Return (x, y) of the center of cell containing provided text 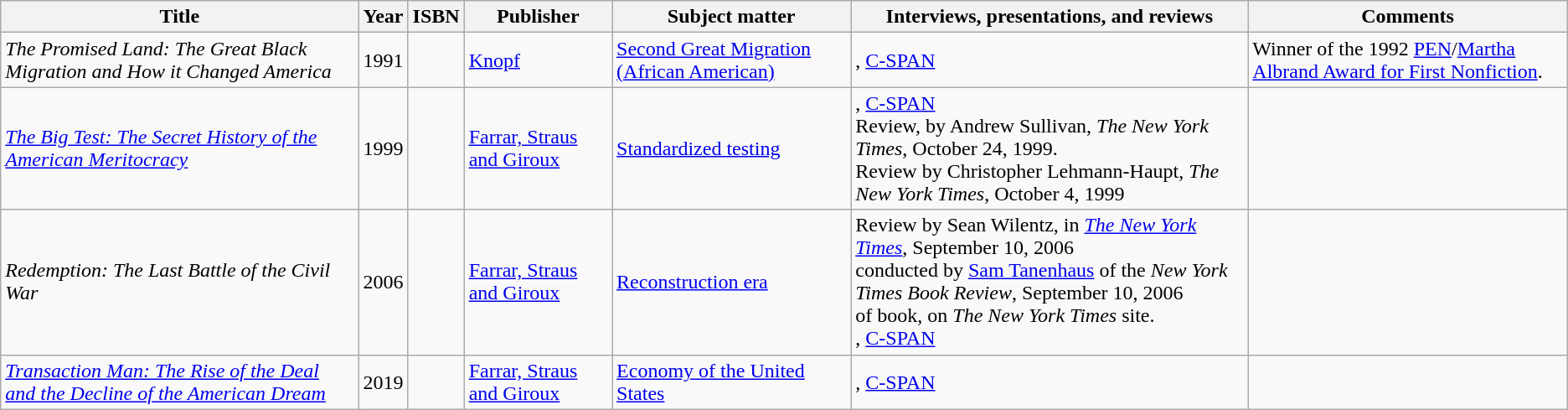
ISBN (436, 17)
Redemption: The Last Battle of the Civil War (179, 282)
1999 (384, 148)
Publisher (538, 17)
Comments (1407, 17)
Transaction Man: The Rise of the Deal and the Decline of the American Dream (179, 382)
, C-SPAN Review, by Andrew Sullivan, The New York Times, October 24, 1999. Review by Christopher Lehmann-Haupt, The New York Times, October 4, 1999 (1050, 148)
The Big Test: The Secret History of the American Meritocracy (179, 148)
Title (179, 17)
Economy of the United States (732, 382)
Reconstruction era (732, 282)
Interviews, presentations, and reviews (1050, 17)
2019 (384, 382)
Knopf (538, 60)
Year (384, 17)
1991 (384, 60)
Subject matter (732, 17)
2006 (384, 282)
The Promised Land: The Great Black Migration and How it Changed America (179, 60)
Standardized testing (732, 148)
Winner of the 1992 PEN/Martha Albrand Award for First Nonfiction. (1407, 60)
Second Great Migration (African American) (732, 60)
